Detect which cell encompasses the target text, then output its [x, y] center coordinate. 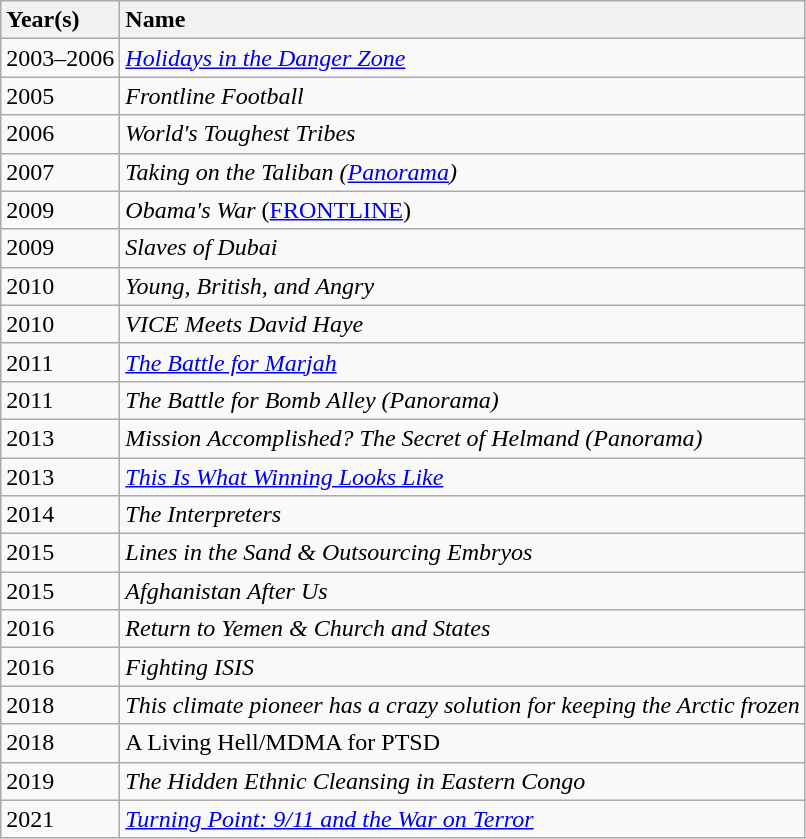
Taking on the Taliban (Panorama) [462, 172]
VICE Meets David Haye [462, 324]
Obama's War (FRONTLINE) [462, 210]
The Battle for Bomb Alley (Panorama) [462, 400]
A Living Hell/MDMA for PTSD [462, 743]
The Interpreters [462, 515]
2019 [60, 781]
Frontline Football [462, 96]
Lines in the Sand & Outsourcing Embryos [462, 553]
Mission Accomplished? The Secret of Helmand (Panorama) [462, 438]
Young, British, and Angry [462, 286]
World's Toughest Tribes [462, 134]
Name [462, 20]
Afghanistan After Us [462, 591]
2021 [60, 819]
Turning Point: 9/11 and the War on Terror [462, 819]
The Battle for Marjah [462, 362]
Holidays in the Danger Zone [462, 58]
Slaves of Dubai [462, 248]
2014 [60, 515]
2005 [60, 96]
Return to Yemen & Church and States [462, 629]
This climate pioneer has a crazy solution for keeping the Arctic frozen [462, 705]
This Is What Winning Looks Like [462, 477]
Fighting ISIS [462, 667]
2007 [60, 172]
The Hidden Ethnic Cleansing in Eastern Congo [462, 781]
2003–2006 [60, 58]
Year(s) [60, 20]
2006 [60, 134]
